Pinpoint the cell where the given text exists, returning its [X, Y] midpoint coordinate. 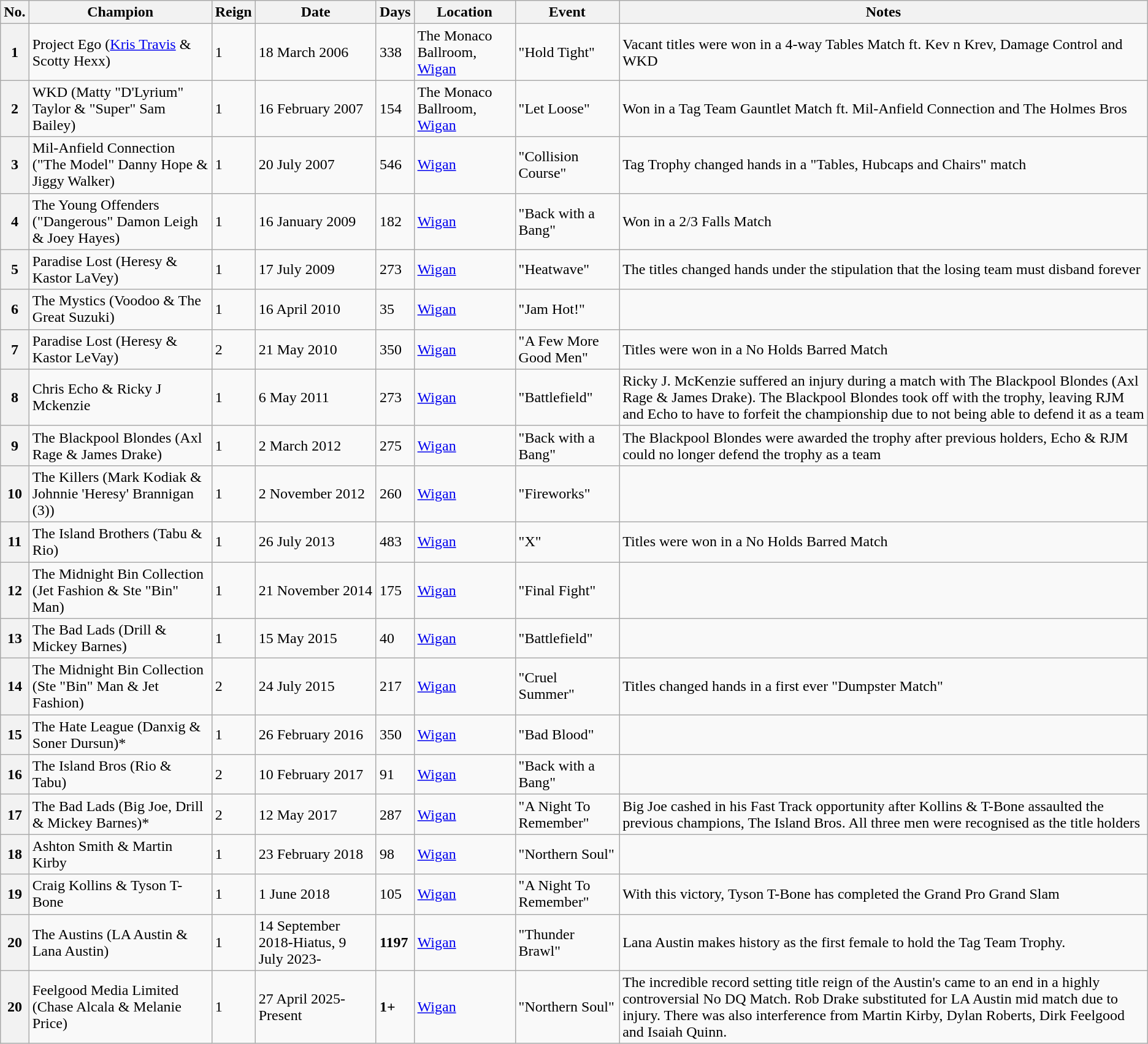
9 [15, 445]
Event [567, 12]
5 [15, 270]
The titles changed hands under the stipulation that the losing team must disband forever [884, 270]
"X" [567, 542]
35 [395, 309]
3 [15, 165]
154 [395, 109]
18 [15, 855]
182 [395, 221]
The Young Offenders ("Dangerous" Damon Leigh & Joey Hayes) [120, 221]
No. [15, 12]
Project Ego (Kris Travis & Scotty Hexx) [120, 52]
"Heatwave" [567, 270]
Mil-Anfield Connection ("The Model" Danny Hope & Jiggy Walker) [120, 165]
6 [15, 309]
14 September 2018-Hiatus, 9 July 2023- [315, 942]
10 February 2017 [315, 775]
16 April 2010 [315, 309]
12 May 2017 [315, 814]
2 November 2012 [315, 493]
260 [395, 493]
21 May 2010 [315, 349]
Tag Trophy changed hands in a "Tables, Hubcaps and Chairs" match [884, 165]
Lana Austin makes history as the first female to hold the Tag Team Trophy. [884, 942]
4 [15, 221]
338 [395, 52]
The Midnight Bin Collection (Jet Fashion & Ste "Bin" Man) [120, 590]
Paradise Lost (Heresy & Kastor LaVey) [120, 270]
With this victory, Tyson T-Bone has completed the Grand Pro Grand Slam [884, 894]
23 February 2018 [315, 855]
"A Few More Good Men" [567, 349]
Champion [120, 12]
17 [15, 814]
12 [15, 590]
The Blackpool Blondes (Axl Rage & James Drake) [120, 445]
Date [315, 12]
Vacant titles were won in a 4-way Tables Match ft. Kev n Krev, Damage Control and WKD [884, 52]
The Mystics (Voodoo & The Great Suzuki) [120, 309]
40 [395, 639]
The Hate League (Danxig & Soner Dursun)* [120, 734]
15 May 2015 [315, 639]
"Collision Course" [567, 165]
275 [395, 445]
The Island Bros (Rio & Tabu) [120, 775]
91 [395, 775]
WKD (Matty "D'Lyrium" Taylor & "Super" Sam Bailey) [120, 109]
19 [15, 894]
27 April 2025-Present [315, 1007]
287 [395, 814]
Days [395, 12]
2 March 2012 [315, 445]
Won in a 2/3 Falls Match [884, 221]
"Bad Blood" [567, 734]
175 [395, 590]
"Let Loose" [567, 109]
The Killers (Mark Kodiak & Johnnie 'Heresy' Brannigan (3)) [120, 493]
Location [465, 12]
"Final Fight" [567, 590]
26 July 2013 [315, 542]
"Cruel Summer" [567, 687]
Titles changed hands in a first ever "Dumpster Match" [884, 687]
6 May 2011 [315, 397]
217 [395, 687]
The Bad Lads (Drill & Mickey Barnes) [120, 639]
15 [15, 734]
Won in a Tag Team Gauntlet Match ft. Mil-Anfield Connection and The Holmes Bros [884, 109]
The Bad Lads (Big Joe, Drill & Mickey Barnes)* [120, 814]
Ashton Smith & Martin Kirby [120, 855]
16 [15, 775]
"Thunder Brawl" [567, 942]
13 [15, 639]
The Midnight Bin Collection (Ste "Bin" Man & Jet Fashion) [120, 687]
1197 [395, 942]
7 [15, 349]
14 [15, 687]
105 [395, 894]
The Island Brothers (Tabu & Rio) [120, 542]
1 June 2018 [315, 894]
16 February 2007 [315, 109]
10 [15, 493]
20 July 2007 [315, 165]
24 July 2015 [315, 687]
Chris Echo & Ricky J Mckenzie [120, 397]
The Blackpool Blondes were awarded the trophy after previous holders, Echo & RJM could no longer defend the trophy as a team [884, 445]
16 January 2009 [315, 221]
Notes [884, 12]
The Austins (LA Austin & Lana Austin) [120, 942]
1+ [395, 1007]
Reign [233, 12]
17 July 2009 [315, 270]
"Hold Tight" [567, 52]
11 [15, 542]
Paradise Lost (Heresy & Kastor LeVay) [120, 349]
Feelgood Media Limited (Chase Alcala & Melanie Price) [120, 1007]
546 [395, 165]
26 February 2016 [315, 734]
Craig Kollins & Tyson T-Bone [120, 894]
"Jam Hot!" [567, 309]
18 March 2006 [315, 52]
21 November 2014 [315, 590]
483 [395, 542]
98 [395, 855]
8 [15, 397]
"Fireworks" [567, 493]
